Pinpoint the cell where the given text exists, returning its (X, Y) midpoint coordinate. 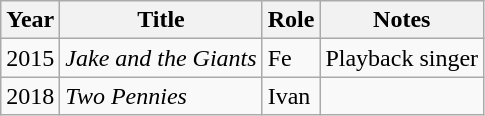
Year (30, 20)
Two Pennies (161, 96)
Role (291, 20)
Jake and the Giants (161, 58)
2018 (30, 96)
2015 (30, 58)
Title (161, 20)
Ivan (291, 96)
Playback singer (402, 58)
Fe (291, 58)
Notes (402, 20)
